Pinpoint the cell where the given text exists, returning its [x, y] midpoint coordinate. 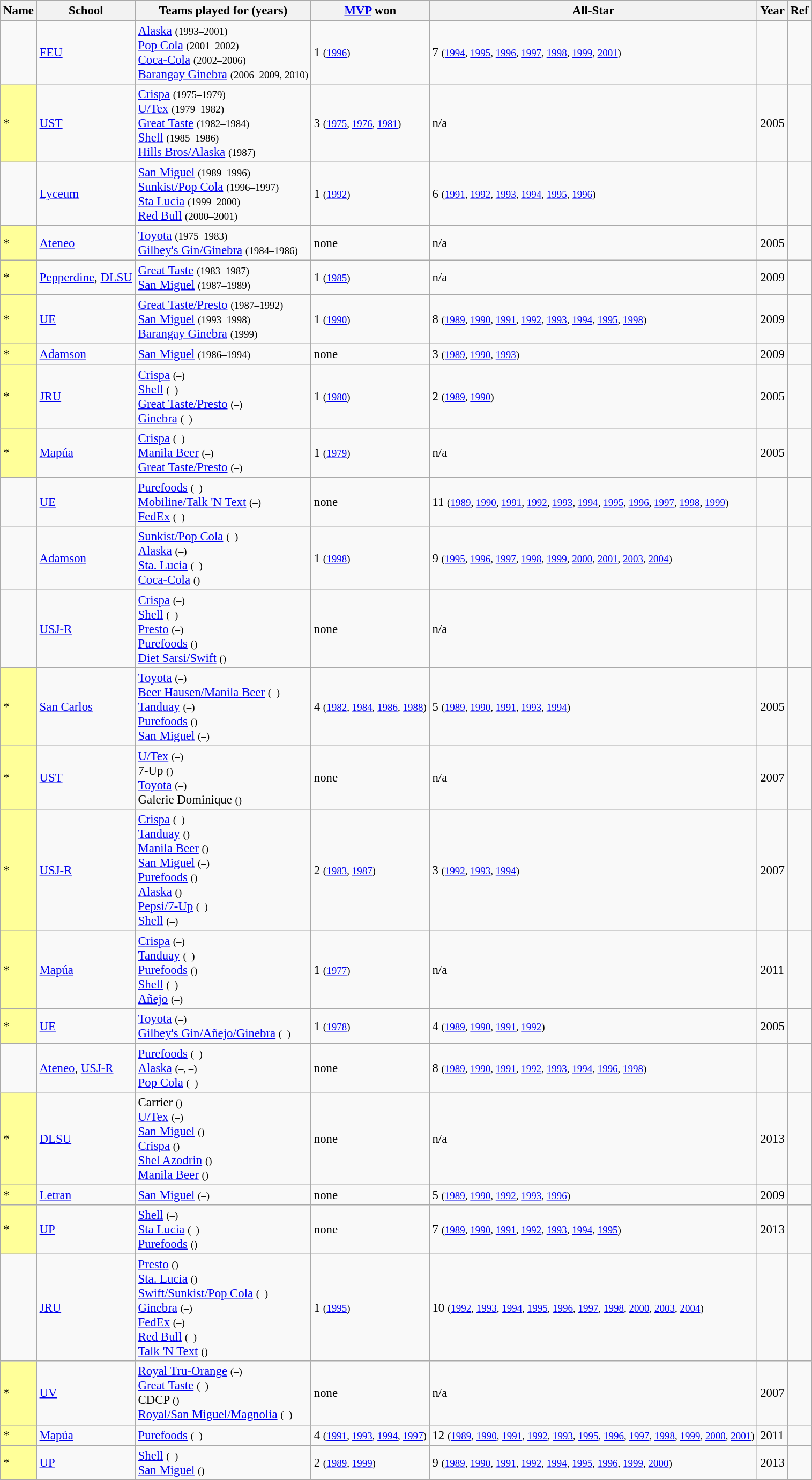
Crispa (–) Tanduay () Manila Beer () San Miguel (–) Purefoods () Alaska () Pepsi/7-Up (–) Shell (–) [223, 871]
Shell (–) Sta Lucia (–) Purefoods () [223, 1230]
1 (1998) [370, 557]
San Miguel (1989–1996) Sunkist/Pop Cola (1996–1997) Sta Lucia (1999–2000) Red Bull (2000–2001) [223, 194]
2 (1989, 1999) [370, 1462]
Year [772, 11]
5 (1989, 1990, 1992, 1993, 1996) [593, 1195]
9 (1995, 1996, 1997, 1998, 1999, 2000, 2001, 2003, 2004) [593, 557]
Pepperdine, DLSU [86, 278]
Purefoods (–) Alaska (–, –) Pop Cola (–) [223, 1068]
Crispa (–) Shell (–) Presto (–) Purefoods () Diet Sarsi/Swift () [223, 629]
Lyceum [86, 194]
6 (1991, 1992, 1993, 1994, 1995, 1996) [593, 194]
9 (1989, 1990, 1991, 1992, 1994, 1995, 1996, 1999, 2000) [593, 1462]
Toyota (1975–1983) Gilbey's Gin/Ginebra (1984–1986) [223, 243]
7 (1994, 1995, 1996, 1997, 1998, 1999, 2001) [593, 53]
12 (1989, 1990, 1991, 1992, 1993, 1995, 1996, 1997, 1998, 1999, 2000, 2001) [593, 1435]
Purefoods (–) Mobiline/Talk 'N Text (–) FedEx (–) [223, 502]
1 (1978) [370, 1026]
Royal Tru-Orange (–) Great Taste (–) CDCP () Royal/San Miguel/Magnolia (–) [223, 1394]
Name [19, 11]
1 (1979) [370, 452]
Ref [800, 11]
Purefoods (–) [223, 1435]
3 (1975, 1976, 1981) [370, 123]
San Miguel (–) [223, 1195]
Carrier () U/Tex (–) San Miguel () Crispa () Shel Azodrin () Manila Beer () [223, 1139]
11 (1989, 1990, 1991, 1992, 1993, 1994, 1995, 1996, 1997, 1998, 1999) [593, 502]
2 (1989, 1990) [593, 397]
Ateneo [86, 243]
4 (1982, 1984, 1986, 1988) [370, 707]
8 (1989, 1990, 1991, 1992, 1993, 1994, 1996, 1998) [593, 1068]
San Carlos [86, 707]
Crispa (1975–1979) U/Tex (1979–1982) Great Taste (1982–1984) Shell (1985–1986) Hills Bros/Alaska (1987) [223, 123]
1 (1990) [370, 319]
MVP won [370, 11]
DLSU [86, 1139]
10 (1992, 1993, 1994, 1995, 1996, 1997, 1998, 2000, 2003, 2004) [593, 1308]
Toyota (–) Gilbey's Gin/Añejo/Ginebra (–) [223, 1026]
5 (1989, 1990, 1991, 1993, 1994) [593, 707]
Great Taste (1983–1987) San Miguel (1987–1989) [223, 278]
2 (1983, 1987) [370, 871]
Great Taste/Presto (1987–1992) San Miguel (1993–1998) Barangay Ginebra (1999) [223, 319]
U/Tex (–) 7-Up () Toyota (–) Galerie Dominique () [223, 777]
All-Star [593, 11]
Letran [86, 1195]
Crispa (–) Shell (–) Great Taste/Presto (–) Ginebra (–) [223, 397]
7 (1989, 1990, 1991, 1992, 1993, 1994, 1995) [593, 1230]
School [86, 11]
Teams played for (years) [223, 11]
Crispa (–) Tanduay (–) Purefoods () Shell (–) Añejo (–) [223, 970]
Alaska (1993–2001) Pop Cola (2001–2002) Coca-Cola (2002–2006) Barangay Ginebra (2006–2009, 2010) [223, 53]
3 (1992, 1993, 1994) [593, 871]
San Miguel (1986–1994) [223, 354]
1 (1992) [370, 194]
Sunkist/Pop Cola (–) Alaska (–) Sta. Lucia (–) Coca-Cola () [223, 557]
1 (1996) [370, 53]
1 (1980) [370, 397]
4 (1989, 1990, 1991, 1992) [593, 1026]
UV [86, 1394]
3 (1989, 1990, 1993) [593, 354]
1 (1977) [370, 970]
1 (1995) [370, 1308]
4 (1991, 1993, 1994, 1997) [370, 1435]
Ateneo, USJ-R [86, 1068]
8 (1989, 1990, 1991, 1992, 1993, 1994, 1995, 1998) [593, 319]
Shell (–) San Miguel () [223, 1462]
FEU [86, 53]
Presto () Sta. Lucia () Swift/Sunkist/Pop Cola (–) Ginebra (–) FedEx (–) Red Bull (–) Talk 'N Text () [223, 1308]
Toyota (–) Beer Hausen/Manila Beer (–) Tanduay (–) Purefoods () San Miguel (–) [223, 707]
Crispa (–) Manila Beer (–) Great Taste/Presto (–) [223, 452]
1 (1985) [370, 278]
